Output the (X, Y) coordinate of the center of the cell containing the given text.  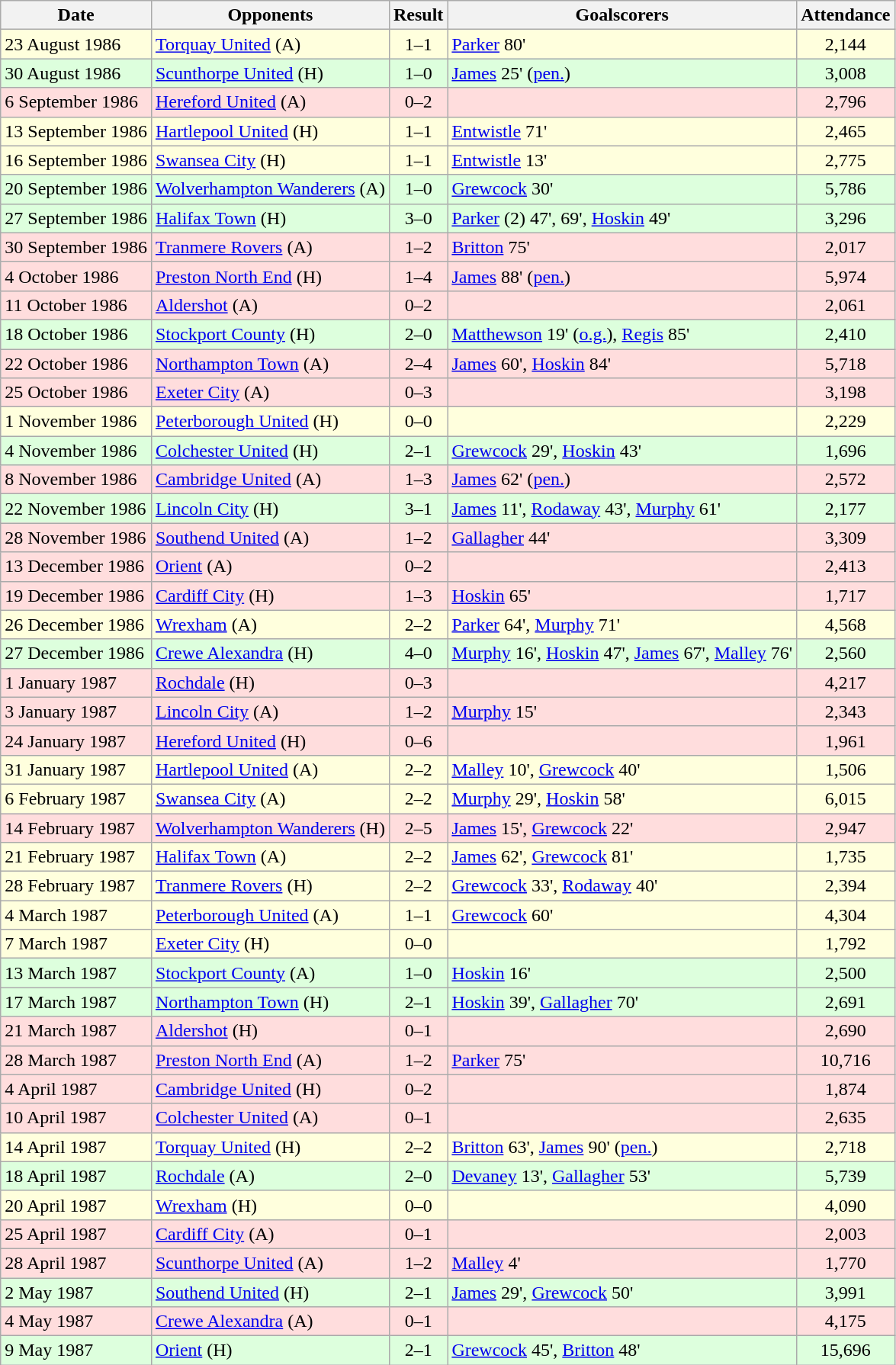
2,947 (846, 827)
Tranmere Rovers (H) (270, 886)
2,690 (846, 1031)
2,343 (846, 711)
2,560 (846, 654)
2,500 (846, 973)
Northampton Town (H) (270, 1002)
Entwistle 13' (622, 160)
2,413 (846, 567)
4,568 (846, 625)
19 December 1986 (76, 596)
3–0 (418, 218)
1 November 1986 (76, 422)
15,696 (846, 1351)
16 September 1986 (76, 160)
4 November 1986 (76, 451)
10,716 (846, 1060)
2–5 (418, 827)
Grewcock 60' (622, 915)
Cardiff City (A) (270, 1234)
1,961 (846, 740)
4 April 1987 (76, 1089)
Orient (A) (270, 567)
Stockport County (H) (270, 334)
3,198 (846, 393)
4–0 (418, 654)
Scunthorpe United (A) (270, 1263)
Grewcock 45', Britton 48' (622, 1351)
Southend United (A) (270, 538)
Torquay United (A) (270, 44)
Attendance (846, 15)
4,304 (846, 915)
Grewcock 30' (622, 189)
20 April 1987 (76, 1205)
Parker 80' (622, 44)
Crewe Alexandra (A) (270, 1322)
1 January 1987 (76, 682)
Hoskin 39', Gallagher 70' (622, 1002)
Opponents (270, 15)
James 88' (pen.) (622, 276)
21 March 1987 (76, 1031)
7 March 1987 (76, 944)
Matthewson 19' (o.g.), Regis 85' (622, 334)
20 September 1986 (76, 189)
2,003 (846, 1234)
3 January 1987 (76, 711)
21 February 1987 (76, 857)
Hereford United (A) (270, 102)
Malley 4' (622, 1263)
Preston North End (A) (270, 1060)
1,735 (846, 857)
5,786 (846, 189)
Halifax Town (H) (270, 218)
Grewcock 33', Rodaway 40' (622, 886)
26 December 1986 (76, 625)
10 April 1987 (76, 1118)
Stockport County (A) (270, 973)
1,696 (846, 451)
1,506 (846, 769)
28 November 1986 (76, 538)
5,718 (846, 364)
Exeter City (H) (270, 944)
Swansea City (H) (270, 160)
Scunthorpe United (H) (270, 73)
2,177 (846, 509)
Preston North End (H) (270, 276)
8 November 1986 (76, 480)
James 29', Grewcock 50' (622, 1293)
James 62' (pen.) (622, 480)
2,775 (846, 160)
James 25' (pen.) (622, 73)
Crewe Alexandra (H) (270, 654)
28 March 1987 (76, 1060)
1,874 (846, 1089)
22 November 1986 (76, 509)
Date (76, 15)
James 11', Rodaway 43', Murphy 61' (622, 509)
Entwistle 71' (622, 131)
6 September 1986 (76, 102)
6 February 1987 (76, 798)
2,017 (846, 247)
Northampton Town (A) (270, 364)
2,144 (846, 44)
2,229 (846, 422)
Britton 63', James 90' (pen.) (622, 1147)
Southend United (H) (270, 1293)
Cambridge United (A) (270, 480)
14 April 1987 (76, 1147)
Colchester United (A) (270, 1118)
17 March 1987 (76, 1002)
18 April 1987 (76, 1176)
Murphy 29', Hoskin 58' (622, 798)
Malley 10', Grewcock 40' (622, 769)
Devaney 13', Gallagher 53' (622, 1176)
Hoskin 65' (622, 596)
4 March 1987 (76, 915)
Parker 64', Murphy 71' (622, 625)
27 December 1986 (76, 654)
31 January 1987 (76, 769)
Peterborough United (H) (270, 422)
Wrexham (A) (270, 625)
Murphy 15' (622, 711)
Aldershot (H) (270, 1031)
Colchester United (H) (270, 451)
2,635 (846, 1118)
25 October 1986 (76, 393)
6,015 (846, 798)
Orient (H) (270, 1351)
2,718 (846, 1147)
2,465 (846, 131)
23 August 1986 (76, 44)
13 December 1986 (76, 567)
11 October 1986 (76, 305)
30 September 1986 (76, 247)
4 October 1986 (76, 276)
Wolverhampton Wanderers (A) (270, 189)
5,974 (846, 276)
Britton 75' (622, 247)
Grewcock 29', Hoskin 43' (622, 451)
3,991 (846, 1293)
9 May 1987 (76, 1351)
2,796 (846, 102)
5,739 (846, 1176)
24 January 1987 (76, 740)
4,090 (846, 1205)
1,717 (846, 596)
14 February 1987 (76, 827)
3–1 (418, 509)
27 September 1986 (76, 218)
Exeter City (A) (270, 393)
Goalscorers (622, 15)
Result (418, 15)
Hartlepool United (A) (270, 769)
22 October 1986 (76, 364)
1,770 (846, 1263)
Wrexham (H) (270, 1205)
30 August 1986 (76, 73)
Rochdale (A) (270, 1176)
4,175 (846, 1322)
28 April 1987 (76, 1263)
2,394 (846, 886)
3,296 (846, 218)
2–4 (418, 364)
3,008 (846, 73)
Hereford United (H) (270, 740)
Parker 75' (622, 1060)
2,691 (846, 1002)
2,061 (846, 305)
2,572 (846, 480)
Swansea City (A) (270, 798)
Lincoln City (A) (270, 711)
13 March 1987 (76, 973)
2 May 1987 (76, 1293)
Rochdale (H) (270, 682)
28 February 1987 (76, 886)
Hoskin 16' (622, 973)
25 April 1987 (76, 1234)
Parker (2) 47', 69', Hoskin 49' (622, 218)
3,309 (846, 538)
Halifax Town (A) (270, 857)
James 60', Hoskin 84' (622, 364)
4,217 (846, 682)
Peterborough United (A) (270, 915)
2,410 (846, 334)
James 15', Grewcock 22' (622, 827)
Cardiff City (H) (270, 596)
4 May 1987 (76, 1322)
Wolverhampton Wanderers (H) (270, 827)
Lincoln City (H) (270, 509)
Tranmere Rovers (A) (270, 247)
Murphy 16', Hoskin 47', James 67', Malley 76' (622, 654)
Cambridge United (H) (270, 1089)
Gallagher 44' (622, 538)
1–4 (418, 276)
13 September 1986 (76, 131)
Torquay United (H) (270, 1147)
18 October 1986 (76, 334)
Hartlepool United (H) (270, 131)
James 62', Grewcock 81' (622, 857)
Aldershot (A) (270, 305)
1,792 (846, 944)
0–6 (418, 740)
